Output the [x, y] coordinate of the center of the cell containing the given text.  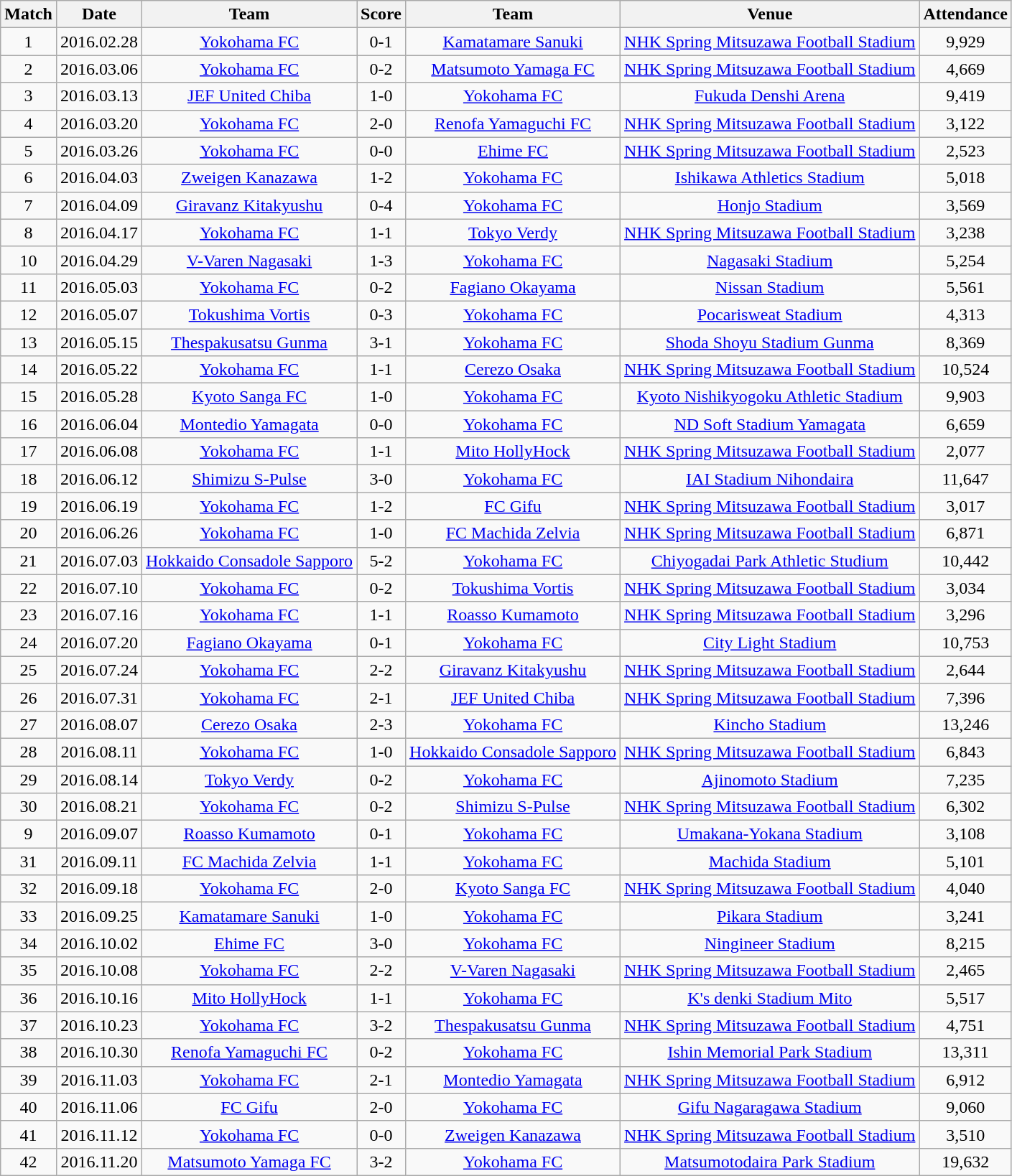
8 [29, 233]
Ishin Memorial Park Stadium [770, 1053]
2016.10.23 [99, 1025]
23 [29, 615]
2016.06.04 [99, 424]
3,122 [965, 123]
2016.05.03 [99, 287]
2016.03.20 [99, 123]
6,843 [965, 752]
Machida Stadium [770, 862]
13 [29, 342]
3-1 [381, 342]
36 [29, 998]
20 [29, 533]
2016.10.16 [99, 998]
2016.05.15 [99, 342]
2016.06.19 [99, 506]
Umakana-Yokana Stadium [770, 834]
5 [29, 151]
33 [29, 916]
10,442 [965, 561]
2016.05.07 [99, 314]
26 [29, 697]
5,101 [965, 862]
9,419 [965, 96]
2016.09.18 [99, 889]
1 [29, 42]
Fukuda Denshi Arena [770, 96]
41 [29, 1134]
2016.04.09 [99, 205]
2016.06.26 [99, 533]
Pocarisweat Stadium [770, 314]
2016.09.25 [99, 916]
0-4 [381, 205]
Matsumotodaira Park Stadium [770, 1162]
6,871 [965, 533]
0-3 [381, 314]
2016.04.29 [99, 260]
Ajinomoto Stadium [770, 779]
4,313 [965, 314]
5,517 [965, 998]
Match [29, 14]
2016.10.30 [99, 1053]
2016.08.11 [99, 752]
Ishikawa Athletics Stadium [770, 178]
City Light Stadium [770, 643]
16 [29, 424]
2016.06.08 [99, 452]
8,369 [965, 342]
5,018 [965, 178]
Date [99, 14]
2,077 [965, 452]
9 [29, 834]
2016.04.03 [99, 178]
7,396 [965, 697]
3,108 [965, 834]
2016.06.12 [99, 479]
8,215 [965, 943]
3,017 [965, 506]
3,241 [965, 916]
Pikara Stadium [770, 916]
Gifu Nagaragawa Stadium [770, 1107]
5,254 [965, 260]
2016.03.13 [99, 96]
22 [29, 588]
9,060 [965, 1107]
2016.03.26 [99, 151]
4,751 [965, 1025]
2-3 [381, 724]
Kyoto Nishikyogoku Athletic Stadium [770, 397]
30 [29, 807]
2016.11.03 [99, 1080]
2016.11.06 [99, 1107]
2,465 [965, 971]
Honjo Stadium [770, 205]
19,632 [965, 1162]
6 [29, 178]
2016.08.14 [99, 779]
2016.10.08 [99, 971]
13,246 [965, 724]
3,569 [965, 205]
2016.02.28 [99, 42]
4,669 [965, 69]
2016.03.06 [99, 69]
Ningineer Stadium [770, 943]
2016.04.17 [99, 233]
1-3 [381, 260]
3,238 [965, 233]
9,903 [965, 397]
3,034 [965, 588]
2016.09.07 [99, 834]
2016.05.28 [99, 397]
2,644 [965, 670]
6,659 [965, 424]
5,561 [965, 287]
12 [29, 314]
31 [29, 862]
4 [29, 123]
9,929 [965, 42]
3 [29, 96]
7 [29, 205]
10,524 [965, 370]
15 [29, 397]
39 [29, 1080]
2016.11.20 [99, 1162]
38 [29, 1053]
35 [29, 971]
2016.07.24 [99, 670]
2016.10.02 [99, 943]
2016.07.10 [99, 588]
Venue [770, 14]
2016.07.31 [99, 697]
25 [29, 670]
IAI Stadium Nihondaira [770, 479]
24 [29, 643]
2016.05.22 [99, 370]
Score [381, 14]
19 [29, 506]
27 [29, 724]
14 [29, 370]
2 [29, 69]
11,647 [965, 479]
3,296 [965, 615]
2016.07.20 [99, 643]
28 [29, 752]
32 [29, 889]
10 [29, 260]
Chiyogadai Park Athletic Studium [770, 561]
29 [29, 779]
2016.08.07 [99, 724]
ND Soft Stadium Yamagata [770, 424]
5-2 [381, 561]
Nissan Stadium [770, 287]
37 [29, 1025]
6,912 [965, 1080]
34 [29, 943]
2016.07.03 [99, 561]
2,523 [965, 151]
2016.11.12 [99, 1134]
2016.09.11 [99, 862]
18 [29, 479]
Nagasaki Stadium [770, 260]
K's denki Stadium Mito [770, 998]
Attendance [965, 14]
13,311 [965, 1053]
2016.07.16 [99, 615]
Shoda Shoyu Stadium Gunma [770, 342]
11 [29, 287]
2016.08.21 [99, 807]
6,302 [965, 807]
40 [29, 1107]
10,753 [965, 643]
3,510 [965, 1134]
7,235 [965, 779]
21 [29, 561]
42 [29, 1162]
17 [29, 452]
Kincho Stadium [770, 724]
4,040 [965, 889]
